Pinpoint the cell where the given text exists, returning its (x, y) midpoint coordinate. 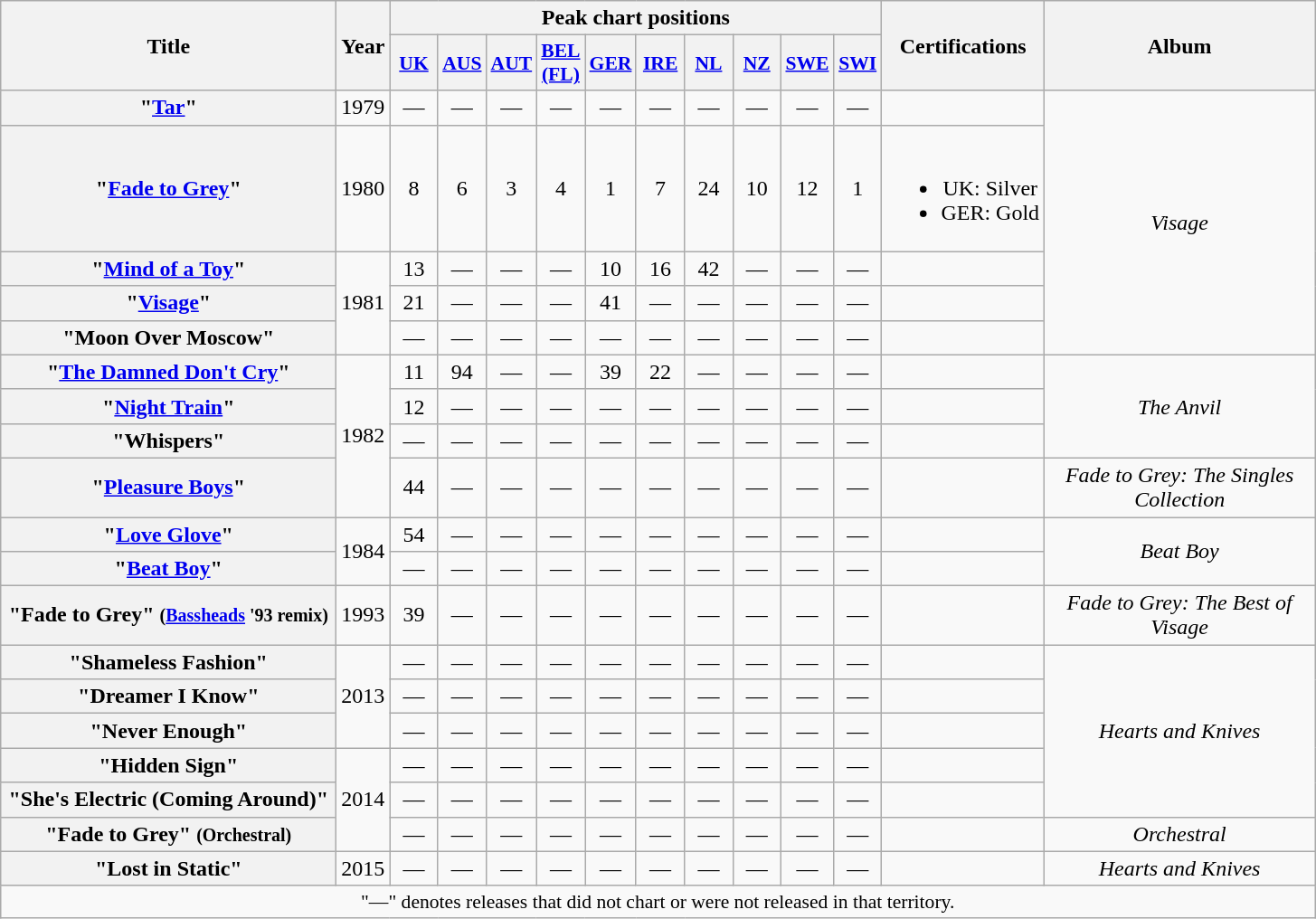
"Fade to Grey" (168, 188)
94 (461, 372)
54 (414, 535)
"Love Glove" (168, 535)
Title (168, 45)
"Hidden Sign" (168, 765)
24 (709, 188)
"Visage" (168, 303)
16 (660, 269)
UK: SilverGER: Gold (963, 188)
1979 (364, 108)
NL (709, 63)
7 (660, 188)
IRE (660, 63)
SWI (857, 63)
44 (414, 487)
13 (414, 269)
3 (512, 188)
1982 (364, 436)
"Tar" (168, 108)
"She's Electric (Coming Around)" (168, 800)
21 (414, 303)
"—" denotes releases that did not chart or were not released in that territory. (658, 902)
Orchestral (1179, 834)
AUT (512, 63)
"Whispers" (168, 441)
"Mind of a Toy" (168, 269)
Certifications (963, 45)
"Pleasure Boys" (168, 487)
"Shameless Fashion" (168, 662)
1993 (364, 615)
"Dreamer I Know" (168, 696)
SWE (807, 63)
BEL (FL) (561, 63)
Fade to Grey: The Best of Visage (1179, 615)
4 (561, 188)
"Never Enough" (168, 731)
"The Damned Don't Cry" (168, 372)
8 (414, 188)
UK (414, 63)
"Lost in Static" (168, 868)
GER (611, 63)
"Night Train" (168, 406)
Visage (1179, 223)
Album (1179, 45)
Year (364, 45)
42 (709, 269)
The Anvil (1179, 406)
2013 (364, 696)
"Moon Over Moscow" (168, 337)
Beat Boy (1179, 552)
1984 (364, 552)
NZ (756, 63)
2014 (364, 800)
Fade to Grey: The Singles Collection (1179, 487)
41 (611, 303)
"Fade to Grey" (Orchestral) (168, 834)
2015 (364, 868)
"Fade to Grey" (Bassheads '93 remix) (168, 615)
11 (414, 372)
22 (660, 372)
Peak chart positions (636, 18)
"Beat Boy" (168, 569)
1980 (364, 188)
6 (461, 188)
1981 (364, 303)
AUS (461, 63)
